Scan for the cell matching the given text and deliver its [X, Y] coordinate at center. 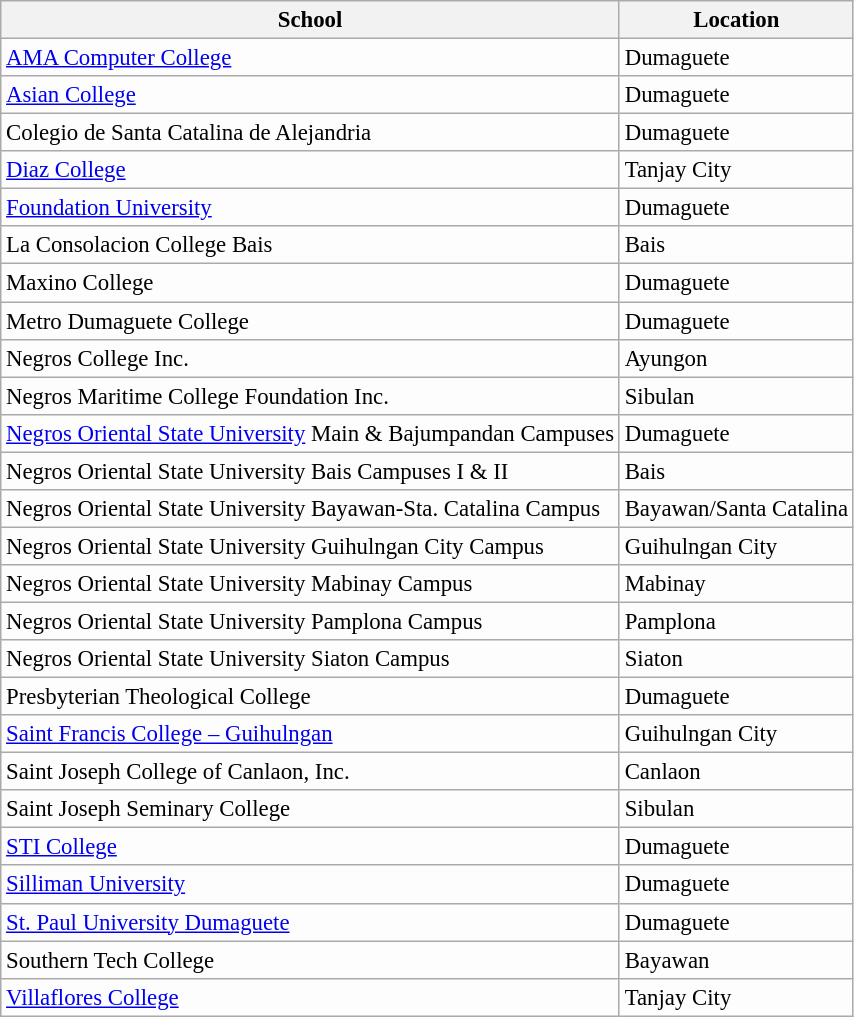
Asian College [310, 95]
St. Paul University Dumaguete [310, 922]
Saint Francis College – Guihulngan [310, 734]
Villaflores College [310, 997]
Presbyterian Theological College [310, 697]
Siaton [736, 659]
Silliman University [310, 885]
STI College [310, 847]
Canlaon [736, 772]
Negros Maritime College Foundation Inc. [310, 396]
Negros Oriental State University Pamplona Campus [310, 621]
Negros Oriental State University Guihulngan City Campus [310, 546]
Southern Tech College [310, 960]
Saint Joseph Seminary College [310, 809]
Diaz College [310, 170]
Mabinay [736, 584]
AMA Computer College [310, 58]
Foundation University [310, 208]
Negros Oriental State University Main & Bajumpandan Campuses [310, 433]
Bayawan/Santa Catalina [736, 509]
Negros Oriental State University Mabinay Campus [310, 584]
Negros Oriental State University Bayawan-Sta. Catalina Campus [310, 509]
Saint Joseph College of Canlaon, Inc. [310, 772]
Metro Dumaguete College [310, 321]
La Consolacion College Bais [310, 245]
Bayawan [736, 960]
Negros Oriental State University Siaton Campus [310, 659]
Pamplona [736, 621]
Maxino College [310, 283]
Negros College Inc. [310, 358]
Location [736, 20]
Negros Oriental State University Bais Campuses I & II [310, 471]
Colegio de Santa Catalina de Alejandria [310, 133]
Ayungon [736, 358]
School [310, 20]
